Search for the cell housing the specified text and yield its [X, Y] center coordinate. 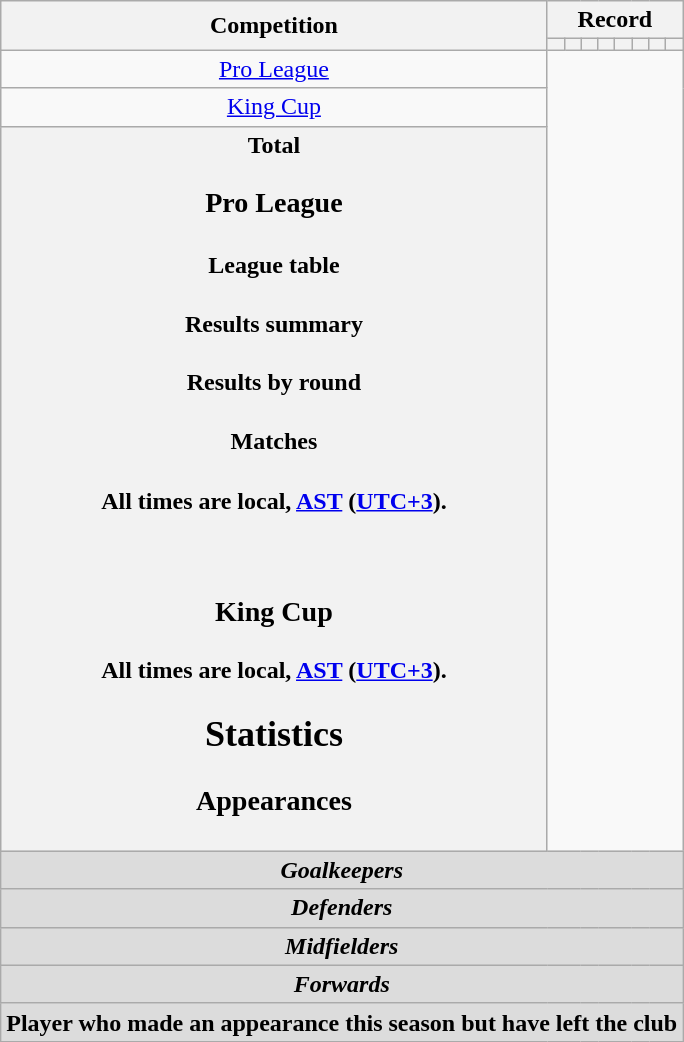
King Cup [274, 107]
Goalkeepers [342, 870]
Pro League [274, 69]
Midfielders [342, 946]
Record [615, 20]
Defenders [342, 908]
Forwards [342, 984]
Competition [274, 26]
Player who made an appearance this season but have left the club [342, 1022]
